Detect which cell encompasses the target text, then output its (x, y) center coordinate. 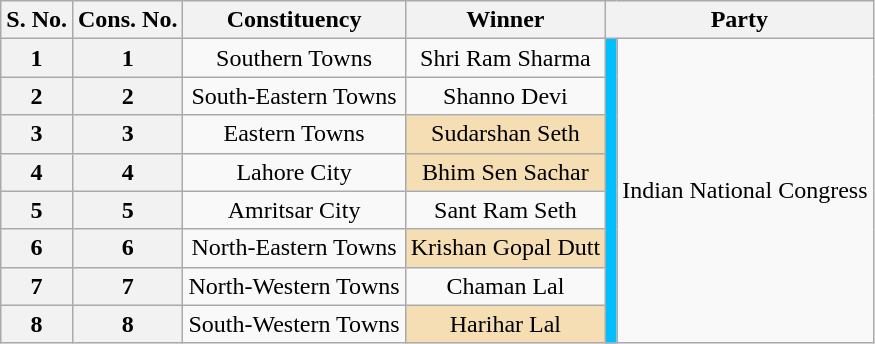
Cons. No. (127, 20)
Winner (505, 20)
South-Eastern Towns (294, 96)
Sudarshan Seth (505, 134)
Chaman Lal (505, 286)
Shanno Devi (505, 96)
Shri Ram Sharma (505, 58)
Krishan Gopal Dutt (505, 248)
Party (740, 20)
North-Eastern Towns (294, 248)
South-Western Towns (294, 324)
Lahore City (294, 172)
Amritsar City (294, 210)
Sant Ram Seth (505, 210)
Southern Towns (294, 58)
S. No. (37, 20)
Indian National Congress (745, 191)
Bhim Sen Sachar (505, 172)
Eastern Towns (294, 134)
Harihar Lal (505, 324)
North-Western Towns (294, 286)
Constituency (294, 20)
